Search for the cell housing the specified text and yield its (x, y) center coordinate. 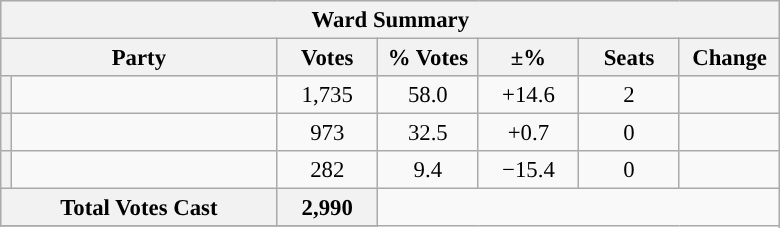
282 (328, 170)
Seats (630, 58)
±% (528, 58)
973 (328, 133)
2 (630, 95)
58.0 (428, 95)
+0.7 (528, 133)
Total Votes Cast (139, 208)
2,990 (328, 208)
Party (139, 58)
1,735 (328, 95)
Change (730, 58)
+14.6 (528, 95)
9.4 (428, 170)
% Votes (428, 58)
Ward Summary (390, 20)
32.5 (428, 133)
Votes (328, 58)
−15.4 (528, 170)
